Locate the cell with the specified text and output its (X, Y) center coordinate. 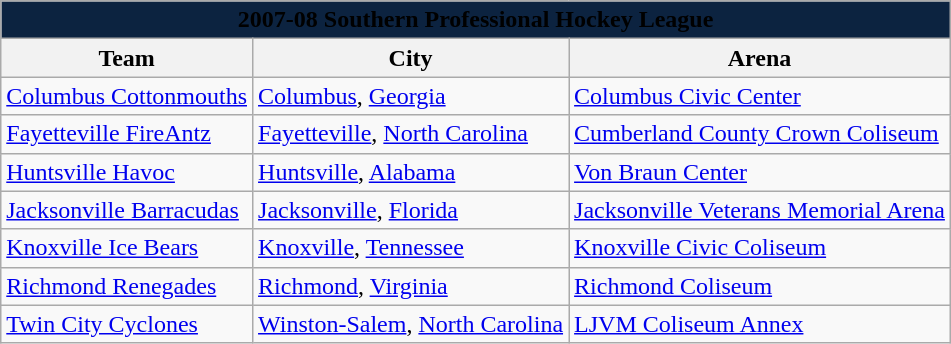
Richmond Renegades (127, 286)
Winston-Salem, North Carolina (411, 324)
Jacksonville Veterans Memorial Arena (760, 210)
Arena (760, 58)
2007-08 Southern Professional Hockey League (476, 20)
Huntsville, Alabama (411, 172)
Knoxville Ice Bears (127, 248)
Columbus Civic Center (760, 96)
Fayetteville, North Carolina (411, 134)
Twin City Cyclones (127, 324)
Columbus, Georgia (411, 96)
Jacksonville, Florida (411, 210)
Cumberland County Crown Coliseum (760, 134)
LJVM Coliseum Annex (760, 324)
Jacksonville Barracudas (127, 210)
Von Braun Center (760, 172)
Richmond Coliseum (760, 286)
Knoxville, Tennessee (411, 248)
Knoxville Civic Coliseum (760, 248)
Fayetteville FireAntz (127, 134)
City (411, 58)
Richmond, Virginia (411, 286)
Columbus Cottonmouths (127, 96)
Huntsville Havoc (127, 172)
Team (127, 58)
